Detect which cell encompasses the target text, then output its (X, Y) center coordinate. 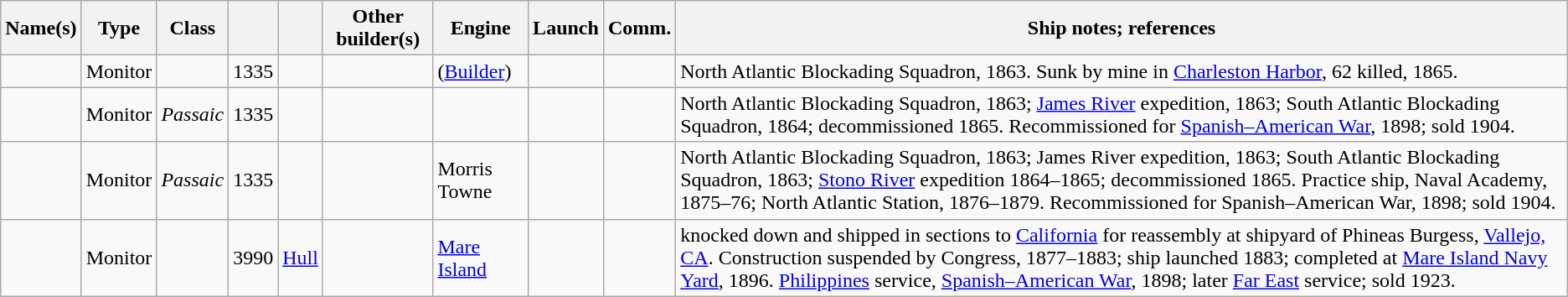
Mare Island (481, 258)
Launch (566, 29)
Hull (301, 258)
Type (119, 29)
Comm. (639, 29)
North Atlantic Blockading Squadron, 1863. Sunk by mine in Charleston Harbor, 62 killed, 1865. (1122, 71)
Engine (481, 29)
Ship notes; references (1122, 29)
Morris Towne (481, 180)
Class (193, 29)
Name(s) (41, 29)
Other builder(s) (378, 29)
(Builder) (481, 71)
3990 (253, 258)
